Locate the cell with the specified text and output its [X, Y] center coordinate. 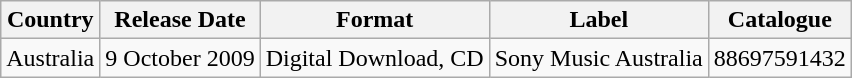
Format [374, 20]
88697591432 [780, 58]
Country [50, 20]
Label [598, 20]
Digital Download, CD [374, 58]
Catalogue [780, 20]
Sony Music Australia [598, 58]
9 October 2009 [180, 58]
Release Date [180, 20]
Australia [50, 58]
